From the cell containing the given text, extract its center point as [x, y] coordinate. 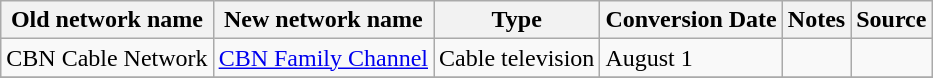
Conversion Date [691, 20]
Old network name [107, 20]
Notes [816, 20]
August 1 [691, 58]
Source [892, 20]
CBN Family Channel [323, 58]
Cable television [517, 58]
New network name [323, 20]
Type [517, 20]
CBN Cable Network [107, 58]
